Extract the (X, Y) coordinate from the center of the cell holding the provided text.  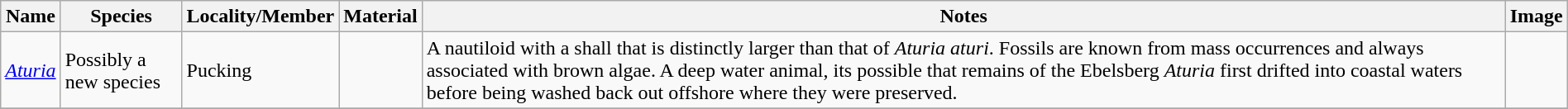
Notes (963, 17)
Name (31, 17)
Aturia (31, 70)
Material (380, 17)
Pucking (261, 70)
Image (1537, 17)
Locality/Member (261, 17)
Possibly a new species (121, 70)
Species (121, 17)
